Identify which cell holds the provided text, then report its (x, y) central coordinate. 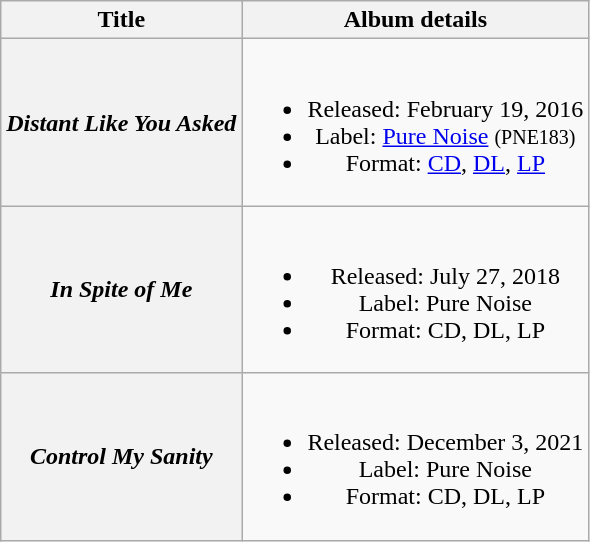
Released: December 3, 2021Label: Pure NoiseFormat: CD, DL, LP (416, 456)
Released: February 19, 2016Label: Pure Noise (PNE183)Format: CD, DL, LP (416, 122)
Control My Sanity (122, 456)
Album details (416, 20)
Title (122, 20)
Distant Like You Asked (122, 122)
Released: July 27, 2018Label: Pure NoiseFormat: CD, DL, LP (416, 290)
In Spite of Me (122, 290)
